Capture the cell that displays the provided text and extract its [X, Y] central coordinate. 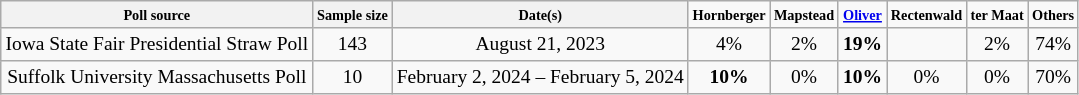
Date(s) [540, 14]
Suffolk University Massachusetts Poll [157, 76]
Oliver [862, 14]
August 21, 2023 [540, 44]
Mapstead [804, 14]
Hornberger [728, 14]
74% [1053, 44]
10 [352, 76]
Rectenwald [927, 14]
Others [1053, 14]
Sample size [352, 14]
19% [862, 44]
Iowa State Fair Presidential Straw Poll [157, 44]
4% [728, 44]
February 2, 2024 – February 5, 2024 [540, 76]
Poll source [157, 14]
143 [352, 44]
ter Maat [997, 14]
70% [1053, 76]
